Provide the [X, Y] coordinate of the cell's center where the given text is located.  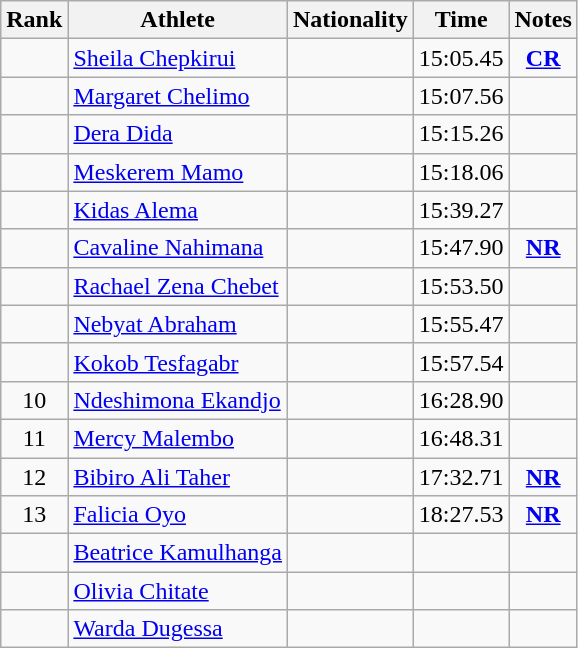
16:28.90 [461, 400]
Dera Dida [178, 134]
Bibiro Ali Taher [178, 477]
15:47.90 [461, 248]
Notes [543, 20]
Athlete [178, 20]
15:07.56 [461, 96]
10 [34, 400]
17:32.71 [461, 477]
Warda Dugessa [178, 629]
Margaret Chelimo [178, 96]
Olivia Chitate [178, 591]
Falicia Oyo [178, 515]
Meskerem Mamo [178, 172]
16:48.31 [461, 438]
Nebyat Abraham [178, 324]
CR [543, 58]
11 [34, 438]
Rachael Zena Chebet [178, 286]
Kokob Tesfagabr [178, 362]
Ndeshimona Ekandjo [178, 400]
Cavaline Nahimana [178, 248]
Time [461, 20]
Kidas Alema [178, 210]
Sheila Chepkirui [178, 58]
18:27.53 [461, 515]
13 [34, 515]
15:39.27 [461, 210]
Rank [34, 20]
Mercy Malembo [178, 438]
15:18.06 [461, 172]
15:05.45 [461, 58]
Nationality [350, 20]
15:55.47 [461, 324]
Beatrice Kamulhanga [178, 553]
15:53.50 [461, 286]
15:57.54 [461, 362]
15:15.26 [461, 134]
12 [34, 477]
